Scan for the cell matching the given text and deliver its (X, Y) coordinate at center. 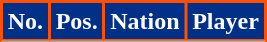
Nation (145, 22)
Player (226, 22)
Pos. (76, 22)
No. (26, 22)
